Locate the cell with the specified text and output its [x, y] center coordinate. 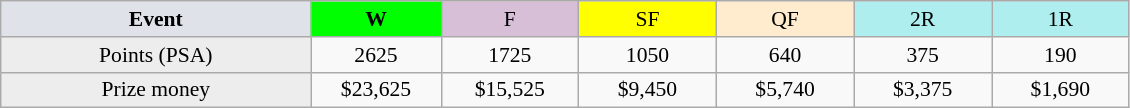
375 [923, 55]
$5,740 [785, 90]
2R [923, 19]
$9,450 [648, 90]
$1,690 [1061, 90]
$23,625 [376, 90]
$3,375 [923, 90]
Points (PSA) [156, 55]
2625 [376, 55]
1725 [510, 55]
SF [648, 19]
Event [156, 19]
Prize money [156, 90]
$15,525 [510, 90]
W [376, 19]
640 [785, 55]
190 [1061, 55]
1050 [648, 55]
QF [785, 19]
F [510, 19]
1R [1061, 19]
